Output the [X, Y] coordinate of the center of the cell containing the given text.  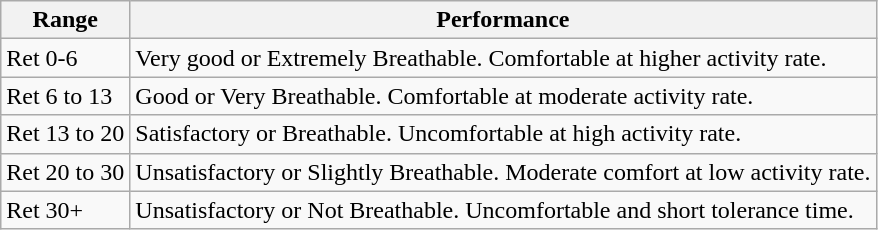
Range [66, 20]
Performance [503, 20]
Ret 13 to 20 [66, 134]
Ret 20 to 30 [66, 172]
Good or Very Breathable. Comfortable at moderate activity rate. [503, 96]
Ret 30+ [66, 210]
Ret 6 to 13 [66, 96]
Unsatisfactory or Not Breathable. Uncomfortable and short tolerance time. [503, 210]
Unsatisfactory or Slightly Breathable. Moderate comfort at low activity rate. [503, 172]
Satisfactory or Breathable. Uncomfortable at high activity rate. [503, 134]
Very good or Extremely Breathable. Comfortable at higher activity rate. [503, 58]
Ret 0-6 [66, 58]
